Detect which cell encompasses the target text, then output its (X, Y) center coordinate. 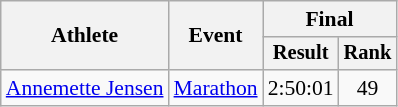
2:50:01 (301, 88)
Rank (368, 54)
Result (301, 54)
Event (216, 36)
49 (368, 88)
Marathon (216, 88)
Athlete (85, 36)
Final (330, 19)
Annemette Jensen (85, 88)
